From the cell containing the given text, extract its center point as [x, y] coordinate. 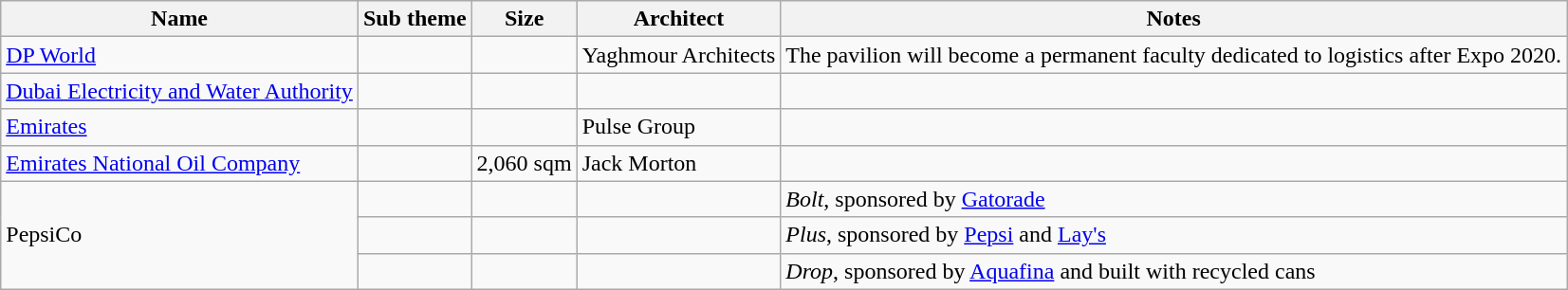
Emirates National Oil Company [180, 163]
2,060 sqm [524, 163]
Architect [679, 19]
Emirates [180, 127]
Sub theme [415, 19]
Drop, sponsored by Aquafina and built with recycled cans [1174, 271]
Jack Morton [679, 163]
Pulse Group [679, 127]
Size [524, 19]
Name [180, 19]
Plus, sponsored by Pepsi and Lay's [1174, 235]
Yaghmour Architects [679, 55]
Notes [1174, 19]
Bolt, sponsored by Gatorade [1174, 199]
Dubai Electricity and Water Authority [180, 91]
The pavilion will become a permanent faculty dedicated to logistics after Expo 2020. [1174, 55]
PepsiCo [180, 235]
DP World [180, 55]
